Locate the cell with the specified text and output its (x, y) center coordinate. 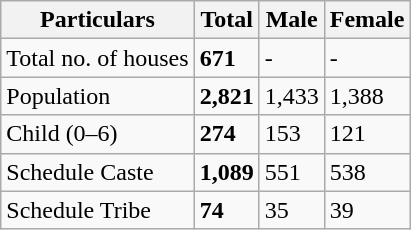
551 (292, 172)
Schedule Tribe (98, 210)
1,433 (292, 96)
Schedule Caste (98, 172)
153 (292, 134)
Female (367, 20)
Child (0–6) (98, 134)
2,821 (226, 96)
35 (292, 210)
1,388 (367, 96)
Particulars (98, 20)
74 (226, 210)
39 (367, 210)
121 (367, 134)
Total no. of houses (98, 58)
1,089 (226, 172)
Population (98, 96)
671 (226, 58)
274 (226, 134)
Total (226, 20)
Male (292, 20)
538 (367, 172)
